Find where the given text appears and provide that cell's center as [x, y] coordinate. 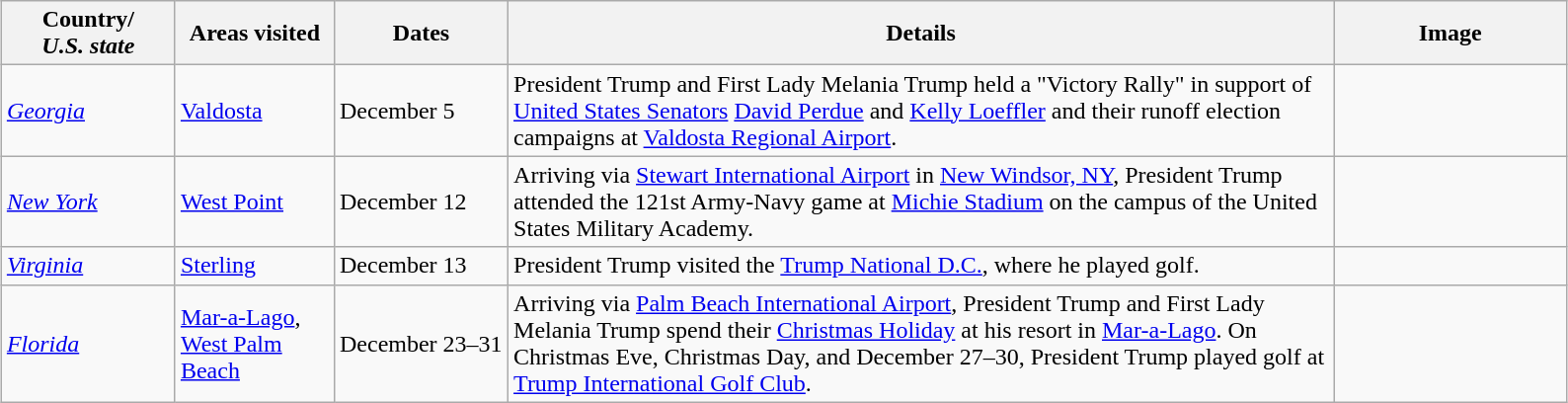
Georgia [88, 111]
President Trump visited the Trump National D.C., where he played golf. [921, 266]
West Point [255, 201]
Valdosta [255, 111]
December 12 [421, 201]
Florida [88, 344]
December 5 [421, 111]
Details [921, 34]
Dates [421, 34]
December 13 [421, 266]
Virginia [88, 266]
Mar-a-Lago, West Palm Beach [255, 344]
Areas visited [255, 34]
Country/U.S. state [88, 34]
New York [88, 201]
Sterling [255, 266]
Image [1450, 34]
December 23–31 [421, 344]
